Provide the (x, y) coordinate of the cell's center where the given text is located.  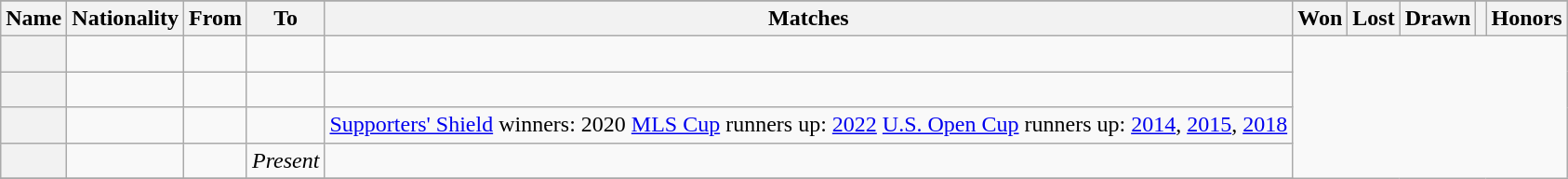
Present (285, 160)
Won (1321, 19)
Lost (1374, 19)
Name (33, 19)
From (216, 19)
Nationality (126, 19)
Matches (809, 19)
Supporters' Shield winners: 2020 MLS Cup runners up: 2022 U.S. Open Cup runners up: 2014, 2015, 2018 (809, 125)
Honors (1527, 19)
To (285, 19)
Drawn (1438, 19)
